For the text-containing cell, return its midpoint in (x, y) coordinate format. 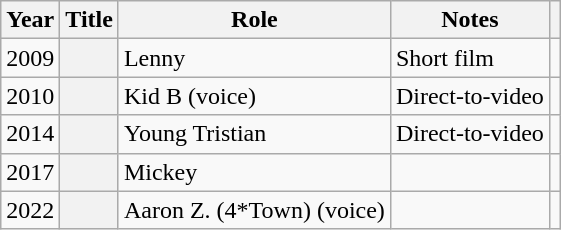
Kid B (voice) (254, 96)
Short film (470, 58)
2010 (30, 96)
Role (254, 20)
Aaron Z. (4*Town) (voice) (254, 210)
2022 (30, 210)
2009 (30, 58)
Year (30, 20)
Young Tristian (254, 134)
Mickey (254, 172)
2017 (30, 172)
Notes (470, 20)
Lenny (254, 58)
Title (90, 20)
2014 (30, 134)
